Determine the (x, y) coordinate at the center of the cell enclosing the given text.  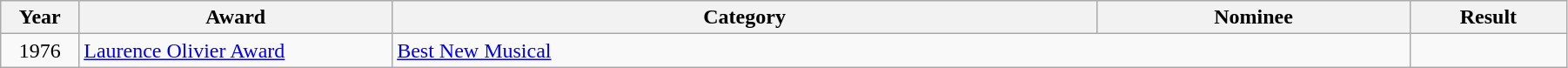
Award (236, 17)
Category (745, 17)
Laurence Olivier Award (236, 51)
Best New Musical (901, 51)
Year (40, 17)
1976 (40, 51)
Nominee (1254, 17)
Result (1488, 17)
